From the cell containing the given text, extract its center point as (X, Y) coordinate. 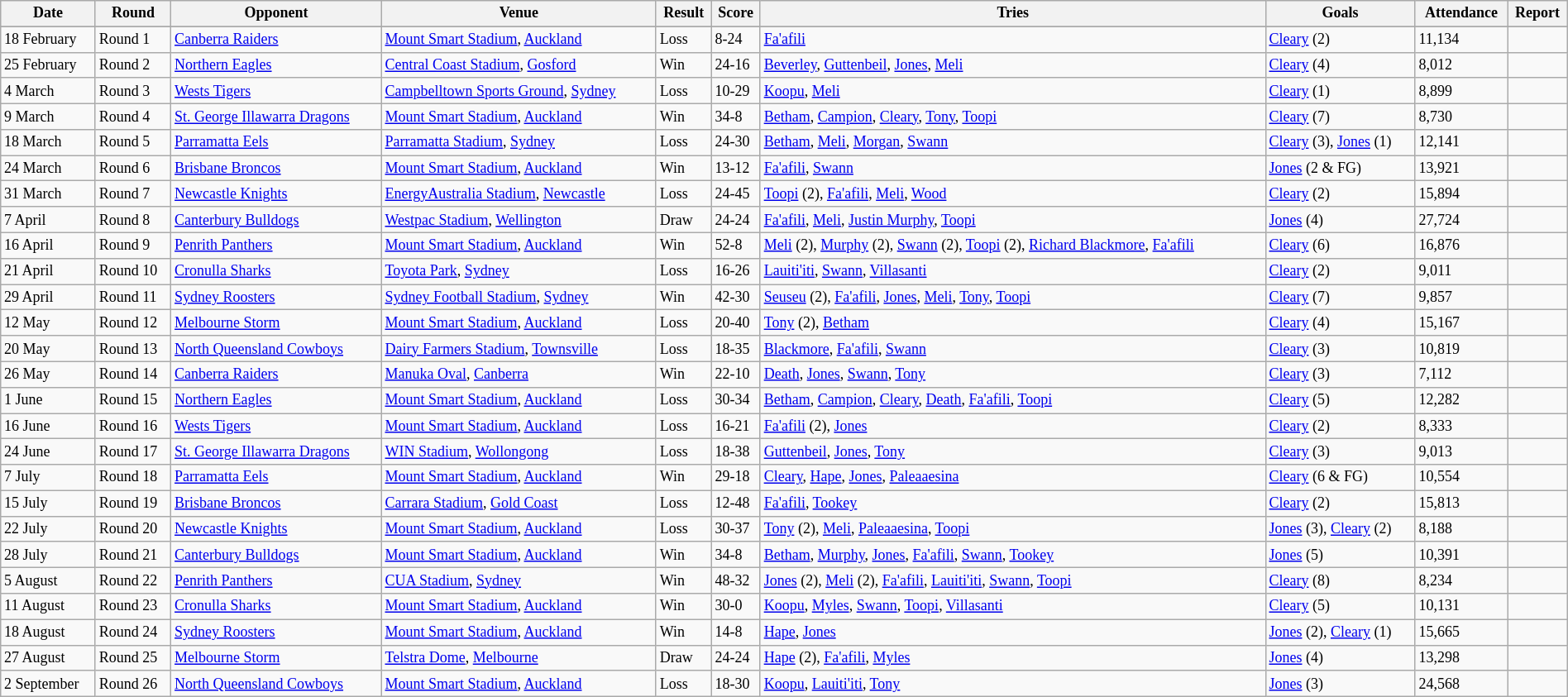
18 February (48, 40)
Cleary (3), Jones (1) (1340, 142)
24-45 (736, 193)
9 March (48, 116)
Fa'afili (2), Jones (1012, 427)
8-24 (736, 40)
Round 3 (132, 91)
10,554 (1461, 478)
10-29 (736, 91)
7 April (48, 220)
13-12 (736, 169)
24-16 (736, 64)
Beverley, Guttenbeil, Jones, Meli (1012, 64)
Parramatta Stadium, Sydney (519, 142)
Round 24 (132, 632)
28 July (48, 554)
52-8 (736, 245)
10,819 (1461, 349)
Tony (2), Meli, Paleaaesina, Toopi (1012, 529)
8,333 (1461, 427)
Death, Jones, Swann, Tony (1012, 374)
Goals (1340, 13)
Jones (3), Cleary (2) (1340, 529)
Round 4 (132, 116)
10,391 (1461, 554)
16-26 (736, 271)
Toyota Park, Sydney (519, 271)
12,141 (1461, 142)
20 May (48, 349)
Central Coast Stadium, Gosford (519, 64)
15,167 (1461, 322)
9,013 (1461, 451)
Telstra Dome, Melbourne (519, 658)
12-48 (736, 503)
Betham, Campion, Cleary, Tony, Toopi (1012, 116)
8,730 (1461, 116)
Round 22 (132, 580)
8,234 (1461, 580)
Jones (2), Cleary (1) (1340, 632)
15,813 (1461, 503)
Jones (3) (1340, 683)
Fa'afili (1012, 40)
Koopu, Lauiti'iti, Tony (1012, 683)
Round 16 (132, 427)
8,188 (1461, 529)
Round 20 (132, 529)
Cleary (1) (1340, 91)
Blackmore, Fa'afili, Swann (1012, 349)
Jones (5) (1340, 554)
Round 21 (132, 554)
29 April (48, 298)
Round 17 (132, 451)
16,876 (1461, 245)
1 June (48, 400)
16-21 (736, 427)
Opponent (276, 13)
30-0 (736, 607)
Fa'afili, Swann (1012, 169)
24 June (48, 451)
18-38 (736, 451)
Round 15 (132, 400)
18-35 (736, 349)
Betham, Meli, Morgan, Swann (1012, 142)
Koopu, Meli (1012, 91)
CUA Stadium, Sydney (519, 580)
13,921 (1461, 169)
Round 6 (132, 169)
Round 5 (132, 142)
22 July (48, 529)
25 February (48, 64)
42-30 (736, 298)
Jones (2), Meli (2), Fa'afili, Lauiti'iti, Swann, Toopi (1012, 580)
Round 13 (132, 349)
Hape (2), Fa'afili, Myles (1012, 658)
Attendance (1461, 13)
Date (48, 13)
Round (132, 13)
12,282 (1461, 400)
Venue (519, 13)
Campbelltown Sports Ground, Sydney (519, 91)
Report (1537, 13)
18 August (48, 632)
29-18 (736, 478)
14-8 (736, 632)
9,011 (1461, 271)
24-30 (736, 142)
Round 1 (132, 40)
Round 23 (132, 607)
Meli (2), Murphy (2), Swann (2), Toopi (2), Richard Blackmore, Fa'afili (1012, 245)
15,894 (1461, 193)
Round 7 (132, 193)
Round 11 (132, 298)
Round 9 (132, 245)
Betham, Campion, Cleary, Death, Fa'afili, Toopi (1012, 400)
Round 26 (132, 683)
Hape, Jones (1012, 632)
27 August (48, 658)
Cleary (8) (1340, 580)
20-40 (736, 322)
Result (683, 13)
2 September (48, 683)
16 June (48, 427)
26 May (48, 374)
Fa'afili, Meli, Justin Murphy, Toopi (1012, 220)
Round 25 (132, 658)
Lauiti'iti, Swann, Villasanti (1012, 271)
18-30 (736, 683)
Cleary, Hape, Jones, Paleaaesina (1012, 478)
11,134 (1461, 40)
Round 14 (132, 374)
Betham, Murphy, Jones, Fa'afili, Swann, Tookey (1012, 554)
Sydney Football Stadium, Sydney (519, 298)
18 March (48, 142)
Jones (2 & FG) (1340, 169)
Round 18 (132, 478)
Toopi (2), Fa'afili, Meli, Wood (1012, 193)
24 March (48, 169)
Fa'afili, Tookey (1012, 503)
Carrara Stadium, Gold Coast (519, 503)
Seuseu (2), Fa'afili, Jones, Meli, Tony, Toopi (1012, 298)
5 August (48, 580)
11 August (48, 607)
21 April (48, 271)
22-10 (736, 374)
31 March (48, 193)
48-32 (736, 580)
30-37 (736, 529)
Koopu, Myles, Swann, Toopi, Villasanti (1012, 607)
Manuka Oval, Canberra (519, 374)
7 July (48, 478)
24,568 (1461, 683)
WIN Stadium, Wollongong (519, 451)
7,112 (1461, 374)
9,857 (1461, 298)
Tony (2), Betham (1012, 322)
15 July (48, 503)
12 May (48, 322)
10,131 (1461, 607)
Cleary (6) (1340, 245)
Round 19 (132, 503)
Cleary (6 & FG) (1340, 478)
Westpac Stadium, Wellington (519, 220)
Dairy Farmers Stadium, Townsville (519, 349)
Round 2 (132, 64)
Round 10 (132, 271)
4 March (48, 91)
Guttenbeil, Jones, Tony (1012, 451)
13,298 (1461, 658)
EnergyAustralia Stadium, Newcastle (519, 193)
16 April (48, 245)
30-34 (736, 400)
Round 8 (132, 220)
Round 12 (132, 322)
Score (736, 13)
8,899 (1461, 91)
27,724 (1461, 220)
Tries (1012, 13)
8,012 (1461, 64)
15,665 (1461, 632)
